Scan for the cell matching the given text and deliver its [x, y] coordinate at center. 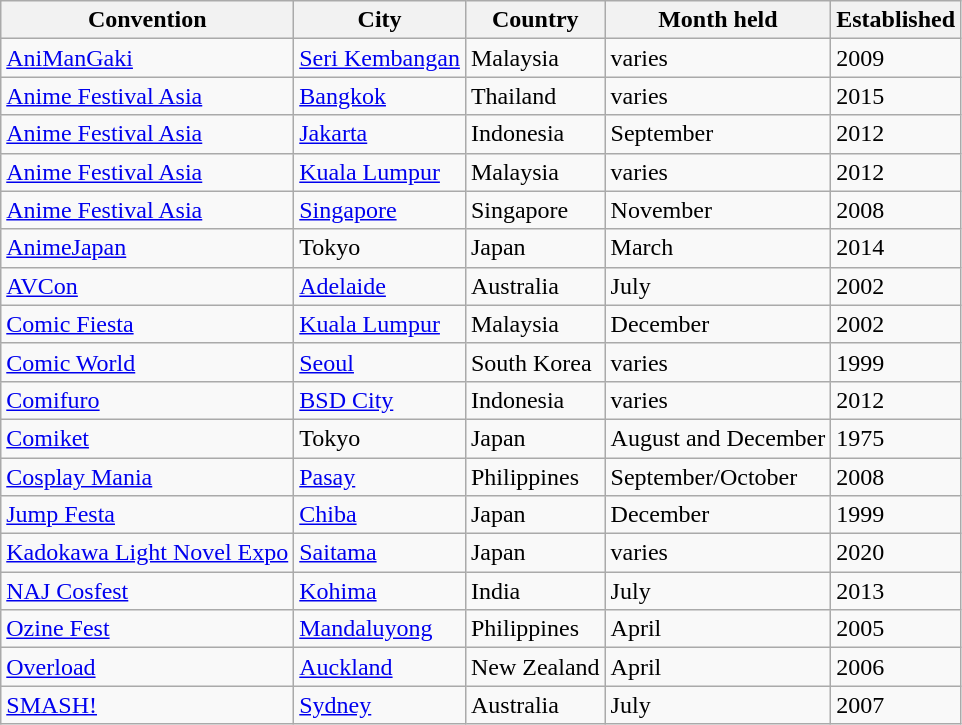
Country [535, 20]
Bangkok [380, 96]
2005 [896, 629]
Auckland [380, 667]
August and December [718, 438]
2013 [896, 591]
September/October [718, 477]
2006 [896, 667]
Comiket [148, 438]
Jump Festa [148, 515]
Jakarta [380, 134]
Kohima [380, 591]
City [380, 20]
1975 [896, 438]
Thailand [535, 96]
Convention [148, 20]
2009 [896, 58]
India [535, 591]
Sydney [380, 705]
2007 [896, 705]
2014 [896, 248]
November [718, 210]
SMASH! [148, 705]
Saitama [380, 553]
March [718, 248]
Comifuro [148, 400]
2015 [896, 96]
AVCon [148, 286]
AniManGaki [148, 58]
Seoul [380, 362]
Comic World [148, 362]
Seri Kembangan [380, 58]
Adelaide [380, 286]
Kadokawa Light Novel Expo [148, 553]
Cosplay Mania [148, 477]
Established [896, 20]
September [718, 134]
Mandaluyong [380, 629]
New Zealand [535, 667]
AnimeJapan [148, 248]
2020 [896, 553]
Ozine Fest [148, 629]
Month held [718, 20]
South Korea [535, 362]
NAJ Cosfest [148, 591]
Comic Fiesta [148, 324]
Overload [148, 667]
Pasay [380, 477]
BSD City [380, 400]
Chiba [380, 515]
